From the cell containing the given text, extract its center point as [x, y] coordinate. 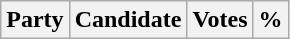
Candidate [128, 20]
Party [35, 20]
% [270, 20]
Votes [220, 20]
